Capture the cell that displays the provided text and extract its [X, Y] central coordinate. 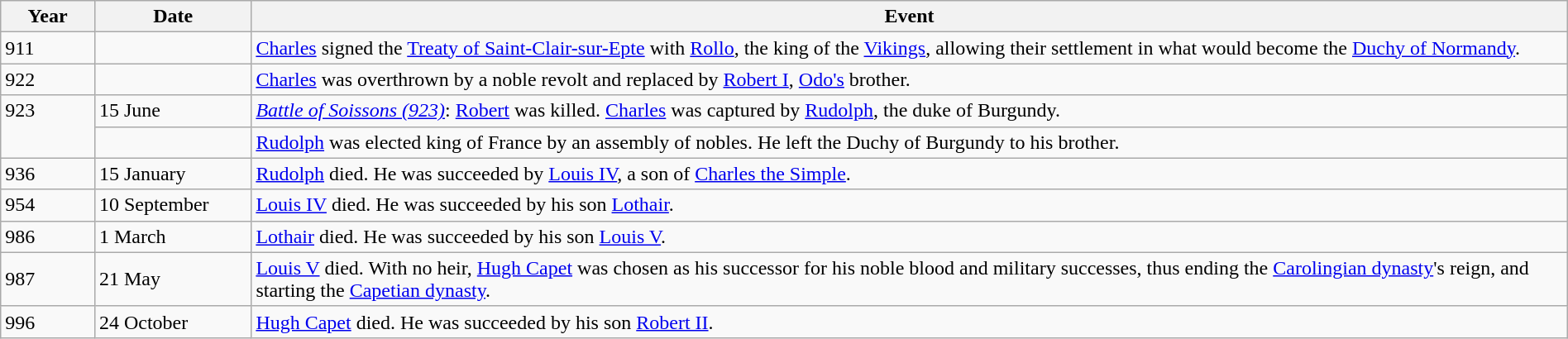
24 October [172, 322]
936 [48, 174]
10 September [172, 205]
911 [48, 48]
Rudolph was elected king of France by an assembly of nobles. He left the Duchy of Burgundy to his brother. [910, 142]
922 [48, 79]
Lothair died. He was succeeded by his son Louis V. [910, 236]
Charles was overthrown by a noble revolt and replaced by Robert I, Odo's brother. [910, 79]
Hugh Capet died. He was succeeded by his son Robert II. [910, 322]
1 March [172, 236]
923 [48, 127]
Louis IV died. He was succeeded by his son Lothair. [910, 205]
15 January [172, 174]
986 [48, 236]
Year [48, 17]
Rudolph died. He was succeeded by Louis IV, a son of Charles the Simple. [910, 174]
Date [172, 17]
954 [48, 205]
Event [910, 17]
987 [48, 279]
Battle of Soissons (923): Robert was killed. Charles was captured by Rudolph, the duke of Burgundy. [910, 111]
996 [48, 322]
21 May [172, 279]
15 June [172, 111]
